Detect which cell encompasses the target text, then output its [x, y] center coordinate. 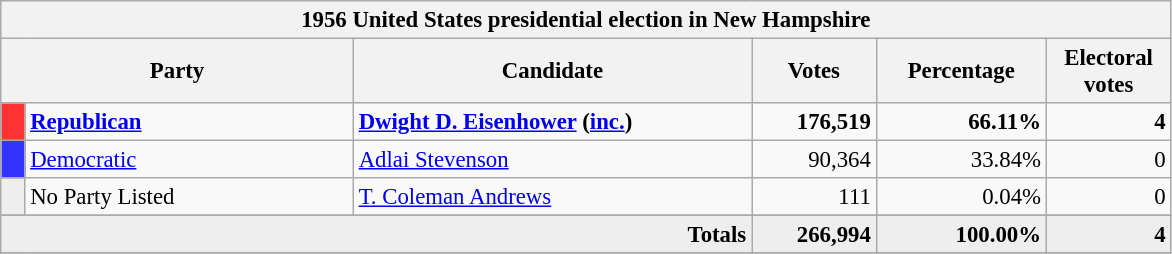
33.84% [961, 160]
90,364 [814, 160]
T. Coleman Andrews [552, 197]
111 [814, 197]
1956 United States presidential election in New Hampshire [586, 20]
176,519 [814, 122]
Adlai Stevenson [552, 160]
66.11% [961, 122]
100.00% [961, 235]
266,994 [814, 235]
No Party Listed [189, 197]
Percentage [961, 72]
0.04% [961, 197]
Democratic [189, 160]
Electoral votes [1108, 72]
Republican [189, 122]
Candidate [552, 72]
Party [178, 72]
Votes [814, 72]
Dwight D. Eisenhower (inc.) [552, 122]
Totals [376, 235]
